For the text-containing cell, return its midpoint in [X, Y] coordinate format. 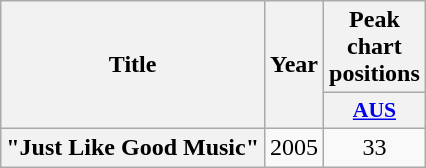
33 [375, 147]
2005 [294, 147]
Peak chart positions [375, 47]
AUS [375, 111]
"Just Like Good Music" [133, 147]
Title [133, 65]
Year [294, 65]
